Scan for the cell matching the given text and deliver its [X, Y] coordinate at center. 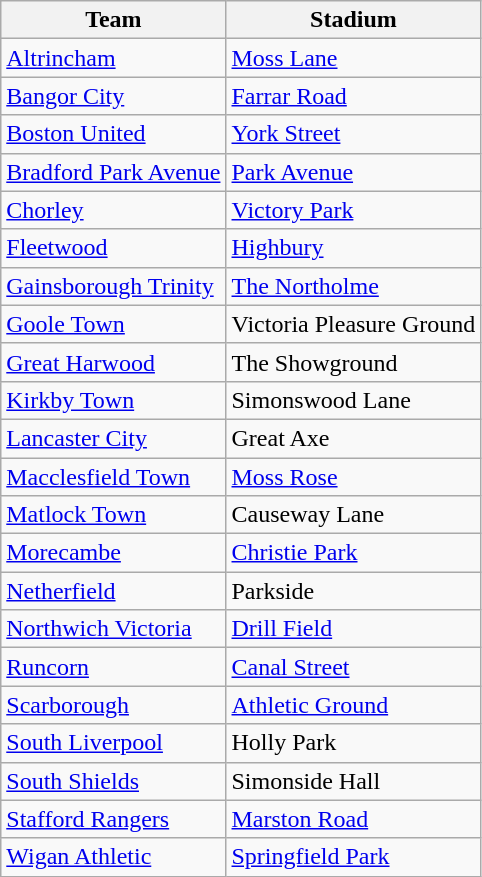
Victoria Pleasure Ground [354, 324]
Chorley [114, 210]
Canal Street [354, 667]
The Northolme [354, 286]
Gainsborough Trinity [114, 286]
Farrar Road [354, 96]
Team [114, 20]
Matlock Town [114, 515]
Macclesfield Town [114, 477]
The Showground [354, 362]
Simonswood Lane [354, 400]
Parkside [354, 591]
Goole Town [114, 324]
Stafford Rangers [114, 819]
Marston Road [354, 819]
Moss Lane [354, 58]
Holly Park [354, 743]
South Shields [114, 781]
Simonside Hall [354, 781]
Christie Park [354, 553]
Highbury [354, 248]
Stadium [354, 20]
South Liverpool [114, 743]
Drill Field [354, 629]
Great Axe [354, 438]
Great Harwood [114, 362]
Wigan Athletic [114, 857]
Altrincham [114, 58]
Netherfield [114, 591]
Boston United [114, 134]
Victory Park [354, 210]
Moss Rose [354, 477]
Athletic Ground [354, 705]
Park Avenue [354, 172]
Scarborough [114, 705]
Springfield Park [354, 857]
Morecambe [114, 553]
Lancaster City [114, 438]
Fleetwood [114, 248]
Runcorn [114, 667]
Bangor City [114, 96]
Causeway Lane [354, 515]
Kirkby Town [114, 400]
Bradford Park Avenue [114, 172]
York Street [354, 134]
Northwich Victoria [114, 629]
